Capture the cell that displays the provided text and extract its [x, y] central coordinate. 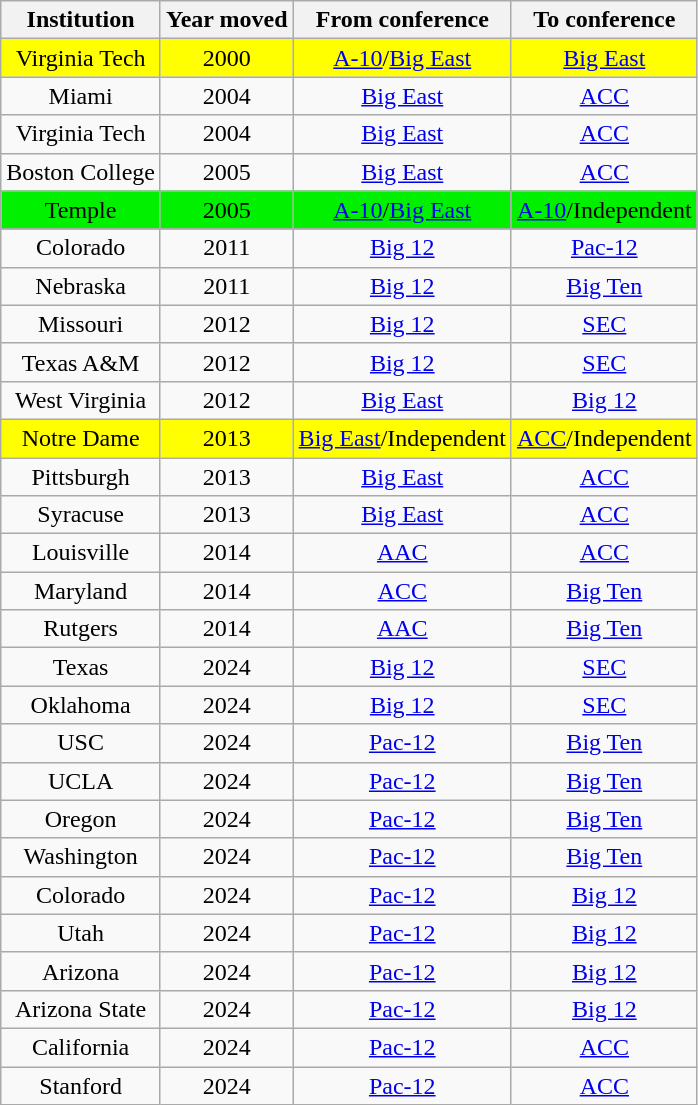
Missouri [81, 324]
A-10/Independent [604, 210]
Syracuse [81, 515]
Nebraska [81, 286]
To conference [604, 20]
Temple [81, 210]
Arizona State [81, 1009]
Louisville [81, 553]
2000 [226, 58]
USC [81, 743]
Boston College [81, 172]
From conference [402, 20]
Stanford [81, 1085]
Oklahoma [81, 705]
Utah [81, 933]
Institution [81, 20]
Big East/Independent [402, 438]
Maryland [81, 591]
California [81, 1047]
West Virginia [81, 400]
ACC/Independent [604, 438]
Arizona [81, 971]
Texas [81, 667]
Notre Dame [81, 438]
UCLA [81, 781]
Year moved [226, 20]
Rutgers [81, 629]
Texas A&M [81, 362]
Miami [81, 96]
Washington [81, 857]
Pittsburgh [81, 477]
Oregon [81, 819]
